Extract the [x, y] coordinate from the center of the cell holding the provided text.  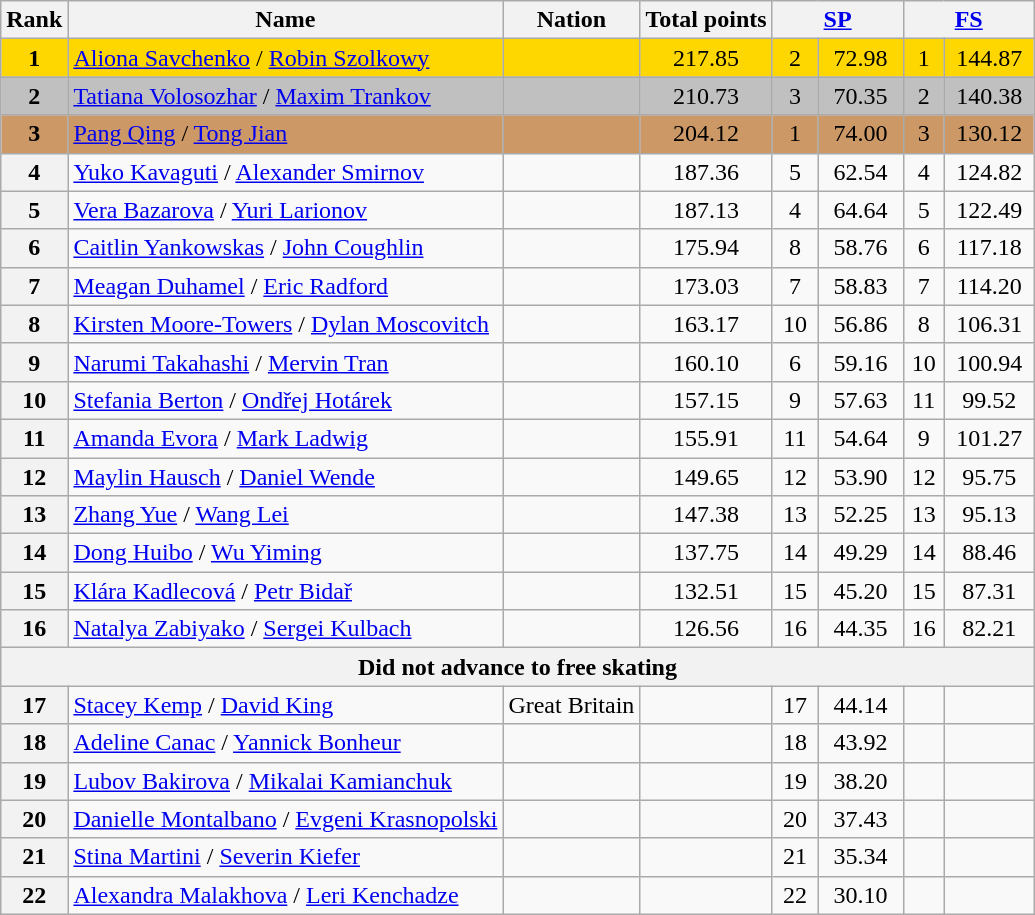
Alexandra Malakhova / Leri Kenchadze [286, 895]
Total points [706, 20]
Vera Bazarova / Yuri Larionov [286, 210]
58.76 [860, 248]
117.18 [989, 248]
82.21 [989, 629]
217.85 [706, 58]
99.52 [989, 400]
Maylin Hausch / Daniel Wende [286, 477]
132.51 [706, 591]
Amanda Evora / Mark Ladwig [286, 438]
Did not advance to free skating [518, 667]
Nation [572, 20]
38.20 [860, 781]
Danielle Montalbano / Evgeni Krasnopolski [286, 819]
Narumi Takahashi / Mervin Tran [286, 362]
Lubov Bakirova / Mikalai Kamianchuk [286, 781]
SP [838, 20]
Rank [34, 20]
100.94 [989, 362]
49.29 [860, 553]
Name [286, 20]
44.35 [860, 629]
Adeline Canac / Yannick Bonheur [286, 743]
149.65 [706, 477]
160.10 [706, 362]
Natalya Zabiyako / Sergei Kulbach [286, 629]
173.03 [706, 286]
87.31 [989, 591]
Klára Kadlecová / Petr Bidař [286, 591]
Stacey Kemp / David King [286, 705]
Stina Martini / Severin Kiefer [286, 857]
57.63 [860, 400]
43.92 [860, 743]
59.16 [860, 362]
106.31 [989, 324]
122.49 [989, 210]
64.64 [860, 210]
Pang Qing / Tong Jian [286, 134]
130.12 [989, 134]
101.27 [989, 438]
124.82 [989, 172]
72.98 [860, 58]
187.36 [706, 172]
56.86 [860, 324]
62.54 [860, 172]
157.15 [706, 400]
147.38 [706, 515]
35.34 [860, 857]
137.75 [706, 553]
Zhang Yue / Wang Lei [286, 515]
187.13 [706, 210]
Tatiana Volosozhar / Maxim Trankov [286, 96]
114.20 [989, 286]
37.43 [860, 819]
Aliona Savchenko / Robin Szolkowy [286, 58]
144.87 [989, 58]
Caitlin Yankowskas / John Coughlin [286, 248]
175.94 [706, 248]
210.73 [706, 96]
Meagan Duhamel / Eric Radford [286, 286]
Kirsten Moore-Towers / Dylan Moscovitch [286, 324]
155.91 [706, 438]
74.00 [860, 134]
Stefania Berton / Ondřej Hotárek [286, 400]
58.83 [860, 286]
52.25 [860, 515]
30.10 [860, 895]
54.64 [860, 438]
53.90 [860, 477]
45.20 [860, 591]
FS [968, 20]
204.12 [706, 134]
88.46 [989, 553]
126.56 [706, 629]
Yuko Kavaguti / Alexander Smirnov [286, 172]
95.75 [989, 477]
140.38 [989, 96]
70.35 [860, 96]
44.14 [860, 705]
Dong Huibo / Wu Yiming [286, 553]
Great Britain [572, 705]
163.17 [706, 324]
95.13 [989, 515]
